From the cell containing the given text, extract its center point as (X, Y) coordinate. 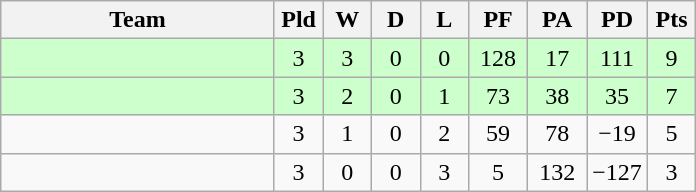
PF (498, 20)
38 (558, 96)
59 (498, 134)
17 (558, 58)
PA (558, 20)
111 (618, 58)
132 (558, 172)
W (348, 20)
78 (558, 134)
73 (498, 96)
Team (138, 20)
9 (672, 58)
35 (618, 96)
Pts (672, 20)
D (396, 20)
L (444, 20)
Pld (298, 20)
−127 (618, 172)
PD (618, 20)
7 (672, 96)
−19 (618, 134)
128 (498, 58)
